Pinpoint the cell where the given text exists, returning its (X, Y) midpoint coordinate. 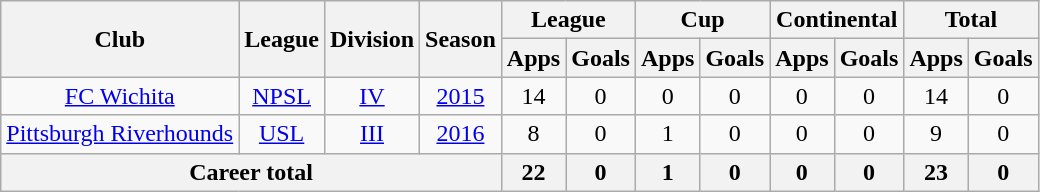
FC Wichita (120, 96)
Continental (837, 20)
Season (461, 39)
22 (533, 172)
Pittsburgh Riverhounds (120, 134)
III (372, 134)
8 (533, 134)
Division (372, 39)
Total (971, 20)
Club (120, 39)
23 (936, 172)
9 (936, 134)
IV (372, 96)
USL (282, 134)
2016 (461, 134)
Cup (702, 20)
2015 (461, 96)
Career total (252, 172)
NPSL (282, 96)
